Pinpoint the cell where the given text exists, returning its [X, Y] midpoint coordinate. 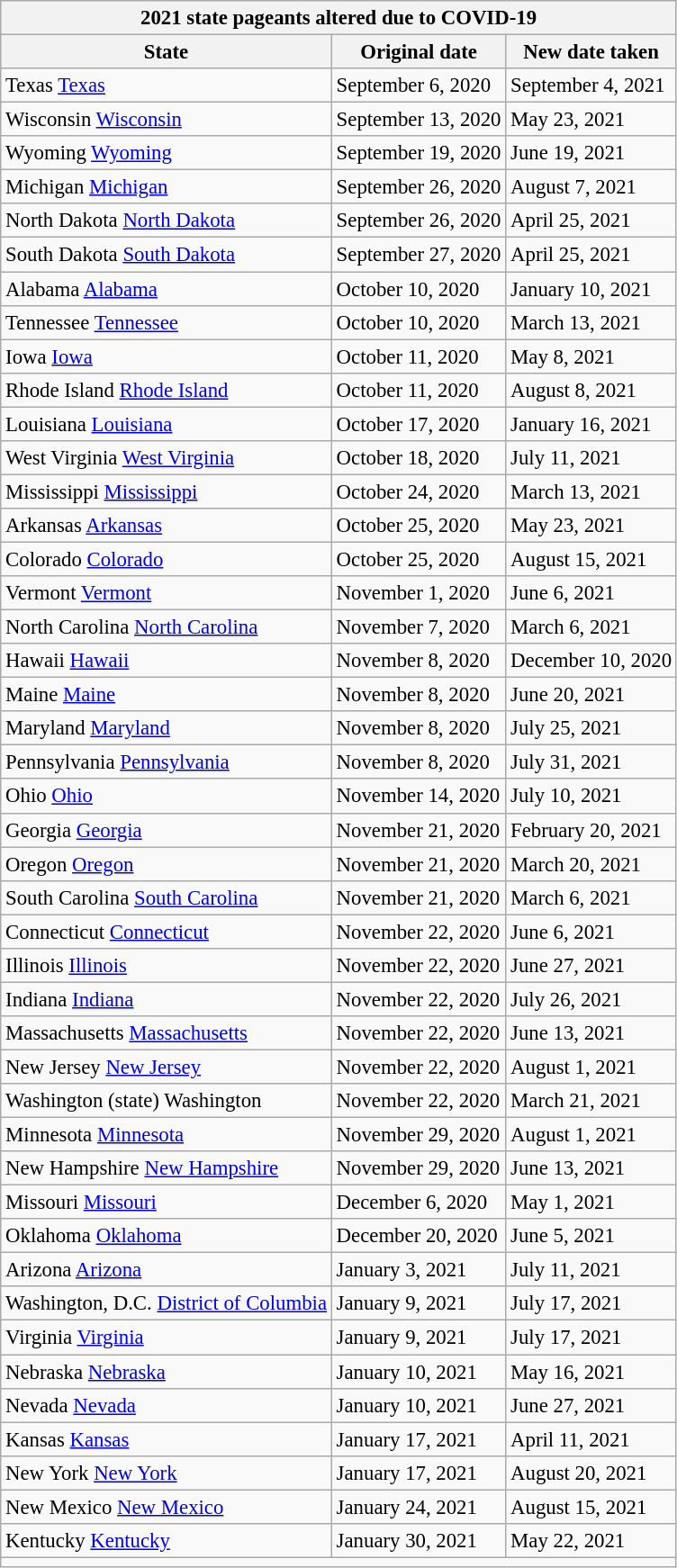
Rhode Island Rhode Island [167, 390]
Nebraska Nebraska [167, 1372]
January 24, 2021 [418, 1507]
August 7, 2021 [591, 187]
Tennessee Tennessee [167, 322]
August 20, 2021 [591, 1473]
North Dakota North Dakota [167, 221]
Colorado Colorado [167, 559]
Missouri Missouri [167, 1203]
2021 state pageants altered due to COVID-19 [338, 18]
July 31, 2021 [591, 762]
Hawaii Hawaii [167, 661]
May 22, 2021 [591, 1541]
Arizona Arizona [167, 1270]
Alabama Alabama [167, 289]
November 7, 2020 [418, 627]
September 27, 2020 [418, 255]
November 14, 2020 [418, 797]
Virginia Virginia [167, 1338]
Washington (state) Washington [167, 1101]
Connecticut Connecticut [167, 932]
Texas Texas [167, 86]
May 8, 2021 [591, 356]
Pennsylvania Pennsylvania [167, 762]
Wyoming Wyoming [167, 153]
October 24, 2020 [418, 491]
Oklahoma Oklahoma [167, 1236]
Massachusetts Massachusetts [167, 1033]
New Hampshire New Hampshire [167, 1168]
July 26, 2021 [591, 999]
Wisconsin Wisconsin [167, 120]
Vermont Vermont [167, 593]
July 25, 2021 [591, 728]
Maryland Maryland [167, 728]
September 6, 2020 [418, 86]
September 4, 2021 [591, 86]
November 1, 2020 [418, 593]
West Virginia West Virginia [167, 458]
Iowa Iowa [167, 356]
Arkansas Arkansas [167, 526]
Original date [418, 52]
Kansas Kansas [167, 1439]
Louisiana Louisiana [167, 424]
Minnesota Minnesota [167, 1135]
South Carolina South Carolina [167, 897]
January 30, 2021 [418, 1541]
Illinois Illinois [167, 966]
Ohio Ohio [167, 797]
Maine Maine [167, 695]
New Mexico New Mexico [167, 1507]
August 8, 2021 [591, 390]
June 20, 2021 [591, 695]
September 13, 2020 [418, 120]
New date taken [591, 52]
May 1, 2021 [591, 1203]
December 20, 2020 [418, 1236]
December 10, 2020 [591, 661]
October 18, 2020 [418, 458]
Mississippi Mississippi [167, 491]
February 20, 2021 [591, 830]
Indiana Indiana [167, 999]
June 19, 2021 [591, 153]
Washington, D.C. District of Columbia [167, 1304]
May 16, 2021 [591, 1372]
June 5, 2021 [591, 1236]
January 16, 2021 [591, 424]
New Jersey New Jersey [167, 1067]
New York New York [167, 1473]
October 17, 2020 [418, 424]
Georgia Georgia [167, 830]
Kentucky Kentucky [167, 1541]
March 20, 2021 [591, 864]
Nevada Nevada [167, 1405]
April 11, 2021 [591, 1439]
September 19, 2020 [418, 153]
South Dakota South Dakota [167, 255]
Michigan Michigan [167, 187]
State [167, 52]
Oregon Oregon [167, 864]
North Carolina North Carolina [167, 627]
July 10, 2021 [591, 797]
January 3, 2021 [418, 1270]
March 21, 2021 [591, 1101]
December 6, 2020 [418, 1203]
